From the cell containing the given text, extract its center point as (x, y) coordinate. 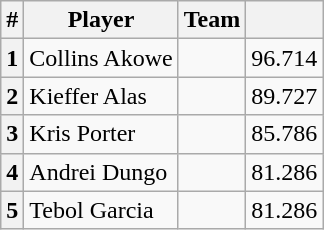
Player (101, 20)
2 (12, 96)
4 (12, 172)
5 (12, 210)
Kieffer Alas (101, 96)
Andrei Dungo (101, 172)
Team (212, 20)
3 (12, 134)
89.727 (284, 96)
Tebol Garcia (101, 210)
85.786 (284, 134)
# (12, 20)
96.714 (284, 58)
1 (12, 58)
Kris Porter (101, 134)
Collins Akowe (101, 58)
